Extract the (X, Y) coordinate from the center of the cell holding the provided text.  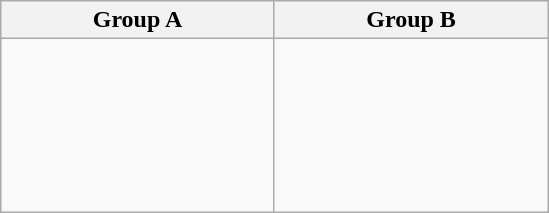
Group A (138, 20)
Group B (411, 20)
